For the text-containing cell, return its midpoint in (X, Y) coordinate format. 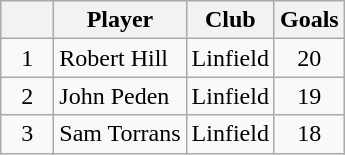
Player (120, 20)
1 (28, 58)
Goals (309, 20)
Club (230, 20)
Sam Torrans (120, 134)
John Peden (120, 96)
Robert Hill (120, 58)
3 (28, 134)
18 (309, 134)
20 (309, 58)
2 (28, 96)
19 (309, 96)
